Search for the cell housing the specified text and yield its (X, Y) center coordinate. 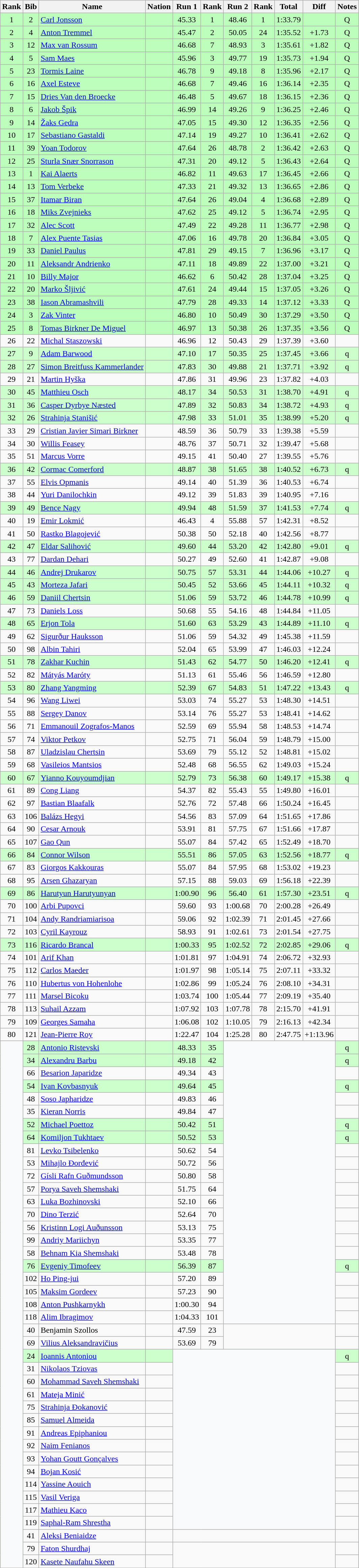
Erjon Tola (92, 623)
49.88 (238, 366)
50.43 (238, 341)
+26.49 (319, 906)
1:51.65 (288, 816)
49.60 (187, 546)
51.13 (187, 675)
1:48.53 (288, 726)
Yuri Danilochkin (92, 495)
2:00.28 (288, 906)
+14.62 (319, 713)
1:36.42 (288, 148)
Run 1 (187, 7)
52.60 (238, 559)
+2.56 (319, 122)
+8.77 (319, 533)
1:05.44 (238, 996)
53.66 (238, 585)
+2.36 (319, 97)
1:53.02 (288, 868)
Alex Puente Tasias (92, 238)
1:46.03 (288, 649)
108 (31, 1304)
Kieran Norris (92, 1112)
Alim Ibragimov (92, 1317)
Bence Nagy (92, 508)
Mohammad Saveh Shemshaki (92, 1381)
59.03 (238, 880)
1:36.41 (288, 135)
47.62 (187, 212)
46.96 (187, 341)
45.33 (187, 20)
1:38.99 (288, 418)
+6.73 (319, 469)
47.49 (187, 225)
59.06 (187, 919)
1:44.89 (288, 623)
+2.86 (319, 187)
+2.98 (319, 225)
1:02.61 (238, 932)
48.59 (187, 431)
Marcus Vorre (92, 456)
47.81 (187, 251)
57.42 (238, 842)
Willis Feasey (92, 444)
Nikolaos Tziovas (92, 1368)
1:42.56 (288, 533)
+33.32 (319, 970)
Andy Randriamiarisoa (92, 919)
45.96 (187, 58)
+34.31 (319, 983)
Emmanouil Zografos-Manos (92, 726)
2:08.10 (288, 983)
48.17 (187, 392)
Hubertus von Hohenlohe (92, 983)
Georges Samaha (92, 1022)
+17.86 (319, 816)
107 (31, 842)
Strahinja Stanišić (92, 418)
Cyril Kayrouz (92, 932)
Giorgos Kakkouras (92, 868)
1:39.47 (288, 444)
46.97 (187, 328)
Maksim Gordeev (92, 1292)
+2.35 (319, 84)
46.78 (187, 71)
+2.89 (319, 200)
+3.50 (319, 315)
53.20 (238, 546)
1:40.53 (288, 482)
53.29 (238, 623)
1:04.33 (187, 1317)
Vilius Aleksandravičius (92, 1343)
1:02.52 (238, 945)
1:36.35 (288, 122)
51.39 (238, 482)
Uladzislau Chertsin (92, 752)
56.40 (238, 893)
55.51 (187, 855)
+2.66 (319, 174)
1:36.77 (288, 225)
Mateja Minić (92, 1394)
1:57.30 (288, 893)
47.61 (187, 289)
1:40.52 (288, 469)
57.09 (238, 816)
Daniil Chertsin (92, 598)
1:48.79 (288, 739)
1:33.79 (288, 20)
48.93 (238, 45)
+32.93 (319, 957)
+27.75 (319, 932)
1:05.14 (238, 970)
+16.01 (319, 791)
Samuel Almeida (92, 1420)
+3.17 (319, 251)
1:06.08 (187, 1022)
+3.33 (319, 302)
85 (31, 1420)
50.40 (238, 456)
Name (92, 7)
49.96 (238, 379)
116 (31, 945)
50.27 (187, 559)
1:38.70 (288, 392)
1:49.80 (288, 791)
46.62 (187, 276)
49.33 (238, 302)
Levko Tsibelenko (92, 1150)
Soso Japharidze (92, 1099)
Elvis Opmanis (92, 482)
+1.94 (319, 58)
Billy Major (92, 276)
+15.24 (319, 765)
52.48 (187, 765)
50.05 (238, 32)
2:09.19 (288, 996)
Mátyás Maróty (92, 675)
113 (31, 1009)
+18.70 (319, 842)
Mathieu Kaco (92, 1510)
57.23 (187, 1292)
51.59 (238, 508)
Vasileios Mantsios (92, 765)
50.80 (187, 1176)
51.43 (187, 662)
57.05 (238, 855)
1:35.73 (288, 58)
+15.38 (319, 777)
47.11 (187, 264)
57.48 (238, 803)
Antonio Ristevski (92, 1047)
Gao Qun (92, 842)
+35.40 (319, 996)
1:35.61 (288, 45)
1:36.65 (288, 187)
46.99 (187, 109)
1:36.14 (288, 84)
+11.59 (319, 636)
52.18 (238, 533)
+1.82 (319, 45)
49.26 (238, 109)
+12.41 (319, 662)
1:37.05 (288, 289)
Sturla Snær Snorrason (92, 161)
Daniels Loss (92, 611)
1:46.20 (288, 662)
+17.87 (319, 829)
1:22.47 (187, 1035)
2:06.72 (288, 957)
2:02.85 (288, 945)
50.68 (187, 611)
+6.74 (319, 482)
Ho Ping-jui (92, 1279)
1:07.78 (238, 1009)
Matthieu Osch (92, 392)
1:36.96 (288, 251)
118 (31, 1317)
Michal Staszowski (92, 341)
2:01.45 (288, 919)
105 (31, 1292)
54.56 (187, 816)
1:44.11 (288, 585)
55.88 (238, 521)
+3.60 (319, 341)
50.71 (238, 444)
Kai Alaerts (92, 174)
+14.51 (319, 700)
Wang Liwei (92, 700)
1:02.39 (238, 919)
Balázs Hegyi (92, 816)
50.52 (187, 1137)
47.59 (187, 1330)
2:15.70 (288, 1009)
50.53 (238, 392)
Dino Terzić (92, 1215)
57.95 (238, 868)
112 (31, 970)
49.77 (238, 58)
49.89 (238, 264)
Tomas Birkner De Miguel (92, 328)
+41.91 (319, 1009)
52.10 (187, 1202)
106 (31, 816)
1:05.24 (238, 983)
Yohan Goutt Gonçalves (92, 1459)
53.91 (187, 829)
+22.39 (319, 880)
Jakob Špik (92, 109)
1:40.95 (288, 495)
+42.34 (319, 1022)
1:51.66 (288, 829)
56.39 (187, 1266)
2:47.75 (288, 1035)
Run 2 (238, 7)
Andreas Epiphaniou (92, 1433)
1:00.33 (187, 945)
57.20 (187, 1279)
119 (31, 1523)
Tormis Laine (92, 71)
Rastko Blagojević (92, 533)
+3.66 (319, 353)
Arbi Pupovci (92, 906)
Harutyun Harutyunyan (92, 893)
+7.74 (319, 508)
Max van Rossum (92, 45)
1:00.30 (187, 1304)
+12.80 (319, 675)
1:37.71 (288, 366)
Total (288, 7)
Arif Khan (92, 957)
Bojan Kosić (92, 1471)
+5.59 (319, 431)
Dries Van den Broecke (92, 97)
1:01.97 (187, 970)
1:56.18 (288, 880)
Morteza Jafari (92, 585)
51.83 (238, 495)
117 (31, 1510)
+10.32 (319, 585)
+11.10 (319, 623)
Strahinja Đokanović (92, 1407)
1:03.74 (187, 996)
Besarion Japaridze (92, 1073)
50.75 (187, 572)
52.76 (187, 803)
49.32 (238, 187)
1:37.12 (288, 302)
Faton Shurdhaj (92, 1548)
1:52.56 (288, 855)
49.44 (238, 289)
+2.46 (319, 109)
+2.64 (319, 161)
Yianno Kouyoumdjian (92, 777)
49.27 (238, 135)
49.64 (187, 1086)
1:42.80 (288, 546)
Notes (347, 7)
Zak Vinter (92, 315)
+18.77 (319, 855)
+27.66 (319, 919)
Daniel Paulus (92, 251)
Connor Wilson (92, 855)
50.49 (238, 315)
49.14 (187, 482)
52.59 (187, 726)
Sam Maes (92, 58)
Evgeniy Timofeev (92, 1266)
48.78 (238, 148)
Alec Scott (92, 225)
1:42.31 (288, 521)
47.05 (187, 122)
49.94 (187, 508)
50.35 (238, 353)
1:00.90 (187, 893)
Luka Bozhinovski (92, 1202)
47.10 (187, 353)
Bib (31, 7)
Marko Šljivić (92, 289)
Casper Dyrbye Næsted (92, 405)
1:36.15 (288, 97)
Naim Fenianos (92, 1446)
1:46.59 (288, 675)
49.34 (187, 1073)
Gísli Rafn Guðmundsson (92, 1176)
52.79 (187, 777)
Nation (159, 7)
Yassine Aouich (92, 1484)
+29.06 (319, 945)
50.83 (238, 405)
1:36.68 (288, 200)
Zakhar Kuchin (92, 662)
2:16.13 (288, 1022)
52.39 (187, 688)
54.83 (238, 688)
1:01.81 (187, 957)
1:35.52 (288, 32)
+2.62 (319, 135)
48.33 (187, 1047)
2:07.11 (288, 970)
Komiljon Tukhtaev (92, 1137)
51.01 (238, 418)
Vasil Veriga (92, 1497)
1:02.86 (187, 983)
Ivan Kovbasnyuk (92, 1086)
51.60 (187, 623)
Ricardo Brancal (92, 945)
50.45 (187, 585)
Suhail Azzam (92, 1009)
+9.01 (319, 546)
+3.05 (319, 238)
47.14 (187, 135)
46.82 (187, 174)
53.13 (187, 1227)
Arsen Ghazaryan (92, 880)
+7.16 (319, 495)
55.43 (238, 791)
52.64 (187, 1215)
47.33 (187, 187)
56.55 (238, 765)
+10.99 (319, 598)
49.30 (238, 122)
49.04 (238, 200)
+13.43 (319, 688)
48.87 (187, 469)
+11.05 (319, 611)
Sigurður Hauksson (92, 636)
47.31 (187, 161)
Anton Tremmel (92, 32)
Benjamin Szollos (92, 1330)
+3.92 (319, 366)
1:25.28 (238, 1035)
+8.52 (319, 521)
+3.26 (319, 289)
Martin Hyška (92, 379)
54.77 (238, 662)
Eldar Salihović (92, 546)
48.76 (187, 444)
Andrej Drukarov (92, 572)
1:36.84 (288, 238)
+12.24 (319, 649)
114 (31, 1484)
54.16 (238, 611)
+4.93 (319, 405)
1:36.74 (288, 212)
49.83 (187, 1099)
+23.51 (319, 893)
Zhang Yangming (92, 688)
49.78 (238, 238)
1:44.78 (288, 598)
+1.73 (319, 32)
46.48 (187, 97)
1:35.96 (288, 71)
1:07.92 (187, 1009)
1:39.55 (288, 456)
Aleksandr Andrienko (92, 264)
1:50.24 (288, 803)
+15.02 (319, 752)
49.67 (238, 97)
45.47 (187, 32)
47.83 (187, 366)
1:38.72 (288, 405)
52.75 (187, 739)
1:36.25 (288, 109)
+19.23 (319, 868)
1:37.39 (288, 341)
1:00.68 (238, 906)
49.84 (187, 1112)
46.43 (187, 521)
51.65 (238, 469)
Sergey Danov (92, 713)
1:10.05 (238, 1022)
+2.63 (319, 148)
Porya Saveh Shemshaki (92, 1189)
1:44.84 (288, 611)
+14.74 (319, 726)
111 (31, 996)
46.80 (187, 315)
1:04.91 (238, 957)
+10.27 (319, 572)
Jean-Pierre Roy (92, 1035)
49.63 (238, 174)
53.48 (187, 1253)
53.14 (187, 713)
49.46 (238, 84)
1:48.30 (288, 700)
1:37.45 (288, 353)
1:37.04 (288, 276)
1:47.22 (288, 688)
1:36.45 (288, 174)
47.79 (187, 302)
Marsel Bicoku (92, 996)
+16.45 (319, 803)
1:49.17 (288, 777)
53.03 (187, 700)
49.28 (238, 225)
47.98 (187, 418)
1:48.81 (288, 752)
Andriy Mariichyn (92, 1240)
115 (31, 1497)
1:48.41 (288, 713)
1:42.87 (288, 559)
55.94 (238, 726)
Michael Poettoz (92, 1124)
+3.21 (319, 264)
+5.68 (319, 444)
1:37.82 (288, 379)
+3.56 (319, 328)
55.46 (238, 675)
1:52.49 (288, 842)
110 (31, 983)
53.72 (238, 598)
53.99 (238, 649)
1:44.06 (288, 572)
2:01.54 (288, 932)
Carl Jonsson (92, 20)
51.75 (187, 1189)
Aleksi Beniaidze (92, 1536)
58.93 (187, 932)
54.37 (187, 791)
Ioannis Antoniou (92, 1356)
Albin Tahiri (92, 649)
Miks Zvejnieks (92, 212)
47.06 (187, 238)
Dardan Dehari (92, 559)
1:39.38 (288, 431)
1:37.35 (288, 328)
Mihajlo Đorđević (92, 1163)
Iason Abramashvili (92, 302)
56.38 (238, 777)
1:37.29 (288, 315)
57.15 (187, 880)
47.89 (187, 405)
54.32 (238, 636)
53.31 (238, 572)
59.60 (187, 906)
Kasete Naufahu Skeen (92, 1561)
120 (31, 1561)
Viktor Petkov (92, 739)
Simon Breitfuss Kammerlander (92, 366)
+1:13.96 (319, 1035)
Adam Barwood (92, 353)
Saphal-Ram Shrestha (92, 1523)
+4.91 (319, 392)
Bastian Blaafalk (92, 803)
121 (31, 1035)
Axel Esteve (92, 84)
50.62 (187, 1150)
Yoan Todorov (92, 148)
Emir Lokmić (92, 521)
56.04 (238, 739)
Sebastiano Gastaldi (92, 135)
Cong Liang (92, 791)
+2.95 (319, 212)
+5.20 (319, 418)
1:41.53 (288, 508)
Cormac Comerford (92, 469)
Behnam Kia Shemshaki (92, 1253)
Anton Pushkarnykh (92, 1304)
1:36.43 (288, 161)
52.04 (187, 649)
48.46 (238, 20)
+4.03 (319, 379)
+2.17 (319, 71)
1:49.03 (288, 765)
Kristinn Logi Auðunsson (92, 1227)
Itamar Biran (92, 200)
Cristian Javier Simari Birkner (92, 431)
109 (31, 1022)
57.75 (238, 829)
Cesar Arnouk (92, 829)
+9.08 (319, 559)
Alexandru Barbu (92, 1060)
+5.76 (319, 456)
Diff (319, 7)
Tom Verbeke (92, 187)
Žaks Gedra (92, 122)
50.72 (187, 1163)
+3.25 (319, 276)
+15.00 (319, 739)
1:37.00 (288, 264)
50.79 (238, 431)
55.12 (238, 752)
47.86 (187, 379)
Carlos Maeder (92, 970)
53.35 (187, 1240)
1:45.38 (288, 636)
